Pinpoint the cell where the given text exists, returning its (X, Y) midpoint coordinate. 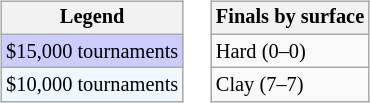
Finals by surface (290, 18)
$10,000 tournaments (92, 85)
Hard (0–0) (290, 51)
$15,000 tournaments (92, 51)
Legend (92, 18)
Clay (7–7) (290, 85)
